Return the [X, Y] coordinate for the center point of the cell that contains the specified text.  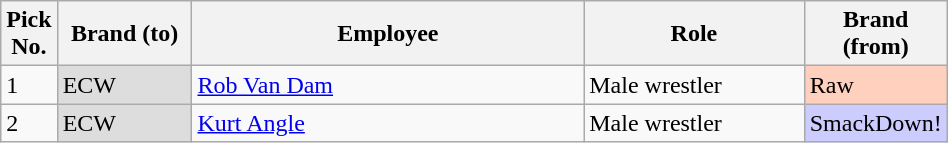
Employee [388, 34]
Pick No. [29, 34]
SmackDown! [876, 123]
2 [29, 123]
Brand (from) [876, 34]
Brand (to) [124, 34]
1 [29, 85]
Raw [876, 85]
Role [694, 34]
Rob Van Dam [388, 85]
Kurt Angle [388, 123]
